For the text-containing cell, return its midpoint in [X, Y] coordinate format. 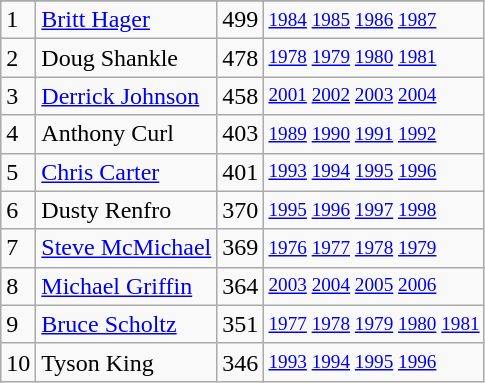
Derrick Johnson [126, 96]
1978 1979 1980 1981 [374, 58]
1984 1985 1986 1987 [374, 20]
8 [18, 286]
Britt Hager [126, 20]
351 [240, 324]
458 [240, 96]
10 [18, 362]
Chris Carter [126, 172]
7 [18, 248]
364 [240, 286]
1995 1996 1997 1998 [374, 210]
403 [240, 134]
Tyson King [126, 362]
Doug Shankle [126, 58]
Dusty Renfro [126, 210]
5 [18, 172]
9 [18, 324]
1977 1978 1979 1980 1981 [374, 324]
346 [240, 362]
6 [18, 210]
2001 2002 2003 2004 [374, 96]
Michael Griffin [126, 286]
4 [18, 134]
2 [18, 58]
Anthony Curl [126, 134]
1989 1990 1991 1992 [374, 134]
499 [240, 20]
370 [240, 210]
478 [240, 58]
2003 2004 2005 2006 [374, 286]
Bruce Scholtz [126, 324]
3 [18, 96]
1 [18, 20]
401 [240, 172]
369 [240, 248]
Steve McMichael [126, 248]
1976 1977 1978 1979 [374, 248]
